Capture the cell that displays the provided text and extract its (x, y) central coordinate. 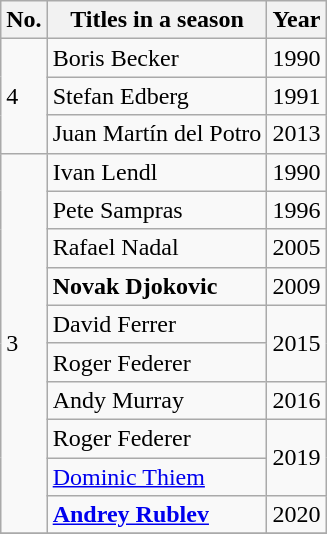
2015 (296, 343)
Stefan Edberg (157, 96)
1991 (296, 96)
4 (24, 96)
No. (24, 20)
2013 (296, 134)
Boris Becker (157, 58)
David Ferrer (157, 324)
Novak Djokovic (157, 286)
Titles in a season (157, 20)
Rafael Nadal (157, 248)
2019 (296, 457)
Dominic Thiem (157, 477)
Juan Martín del Potro (157, 134)
2005 (296, 248)
2016 (296, 400)
1996 (296, 210)
2009 (296, 286)
3 (24, 344)
Pete Sampras (157, 210)
Andrey Rublev (157, 515)
2020 (296, 515)
Ivan Lendl (157, 172)
Andy Murray (157, 400)
Year (296, 20)
